Identify which cell holds the provided text, then report its [x, y] central coordinate. 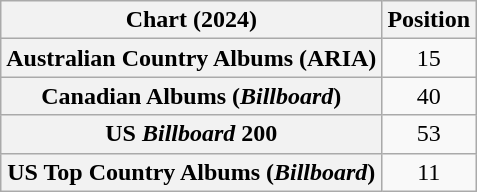
11 [429, 172]
40 [429, 96]
US Billboard 200 [192, 134]
Position [429, 20]
15 [429, 58]
Canadian Albums (Billboard) [192, 96]
Australian Country Albums (ARIA) [192, 58]
Chart (2024) [192, 20]
53 [429, 134]
US Top Country Albums (Billboard) [192, 172]
